From the cell containing the given text, extract its center point as [X, Y] coordinate. 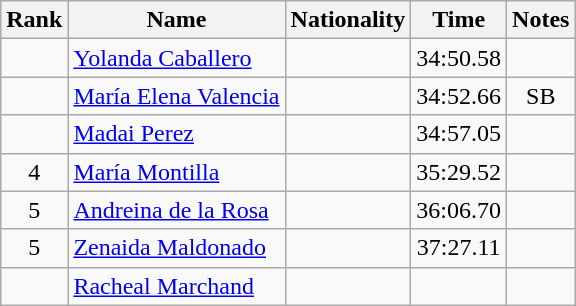
María Montilla [176, 172]
María Elena Valencia [176, 96]
34:57.05 [459, 134]
Nationality [348, 20]
Yolanda Caballero [176, 58]
Madai Perez [176, 134]
Rank [34, 20]
36:06.70 [459, 210]
Notes [541, 20]
Andreina de la Rosa [176, 210]
Name [176, 20]
34:52.66 [459, 96]
35:29.52 [459, 172]
SB [541, 96]
4 [34, 172]
34:50.58 [459, 58]
37:27.11 [459, 248]
Racheal Marchand [176, 286]
Zenaida Maldonado [176, 248]
Time [459, 20]
